Find where the given text appears and provide that cell's center as (x, y) coordinate. 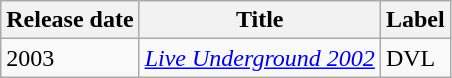
DVL (415, 58)
Label (415, 20)
2003 (70, 58)
Title (260, 20)
Release date (70, 20)
Live Underground 2002 (260, 58)
